Capture the cell that displays the provided text and extract its [X, Y] central coordinate. 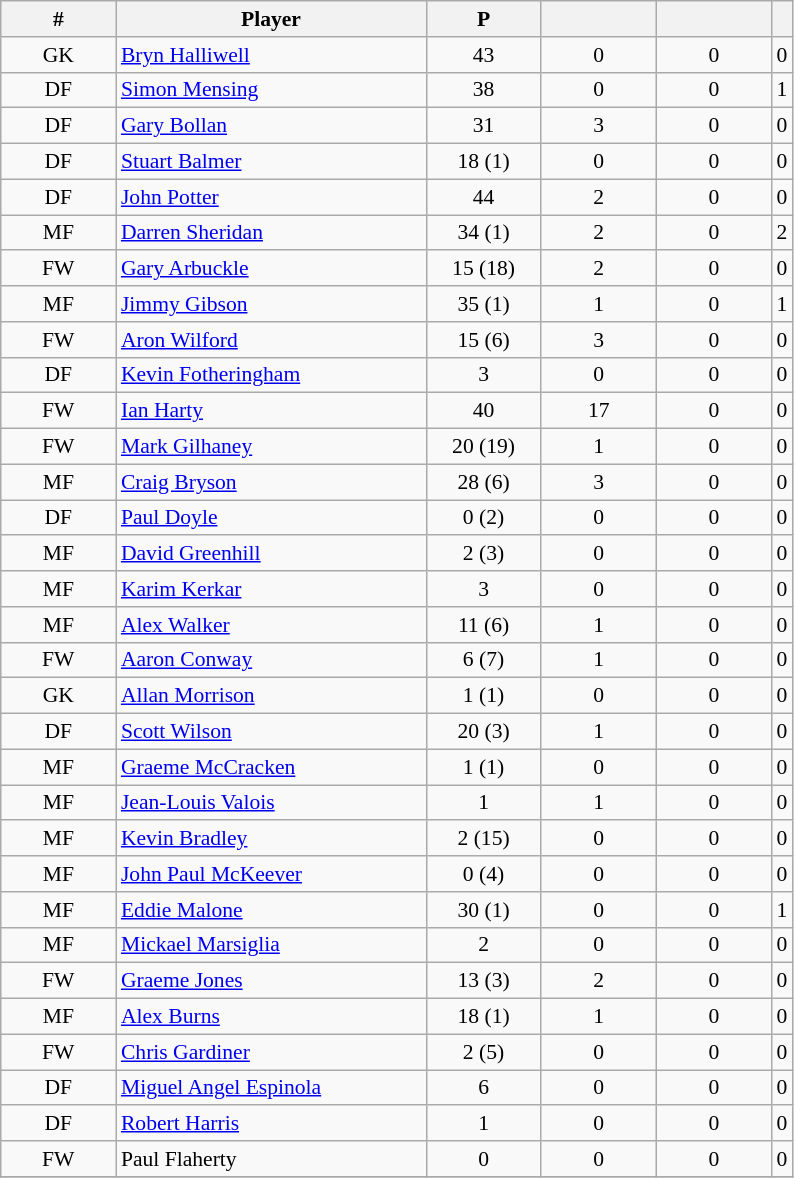
15 (6) [484, 340]
11 (6) [484, 625]
17 [598, 411]
44 [484, 197]
Ian Harty [271, 411]
P [484, 19]
43 [484, 55]
30 (1) [484, 910]
6 (7) [484, 660]
28 (6) [484, 482]
Bryn Halliwell [271, 55]
David Greenhill [271, 554]
Craig Bryson [271, 482]
2 (15) [484, 839]
Stuart Balmer [271, 162]
15 (18) [484, 269]
Allan Morrison [271, 696]
Robert Harris [271, 1124]
34 (1) [484, 233]
0 (2) [484, 518]
Mark Gilhaney [271, 447]
20 (19) [484, 447]
40 [484, 411]
Paul Doyle [271, 518]
Chris Gardiner [271, 1052]
Aaron Conway [271, 660]
Kevin Fotheringham [271, 375]
Gary Bollan [271, 126]
Simon Mensing [271, 90]
2 (3) [484, 554]
31 [484, 126]
John Potter [271, 197]
Player [271, 19]
6 [484, 1088]
Miguel Angel Espinola [271, 1088]
Aron Wilford [271, 340]
2 (5) [484, 1052]
Alex Burns [271, 1017]
Kevin Bradley [271, 839]
Darren Sheridan [271, 233]
Karim Kerkar [271, 589]
# [58, 19]
13 (3) [484, 981]
0 (4) [484, 874]
20 (3) [484, 732]
Scott Wilson [271, 732]
Eddie Malone [271, 910]
Gary Arbuckle [271, 269]
38 [484, 90]
John Paul McKeever [271, 874]
Mickael Marsiglia [271, 945]
Graeme Jones [271, 981]
35 (1) [484, 304]
Alex Walker [271, 625]
Paul Flaherty [271, 1159]
Jimmy Gibson [271, 304]
Graeme McCracken [271, 767]
Jean-Louis Valois [271, 803]
